For the text-containing cell, return its midpoint in [X, Y] coordinate format. 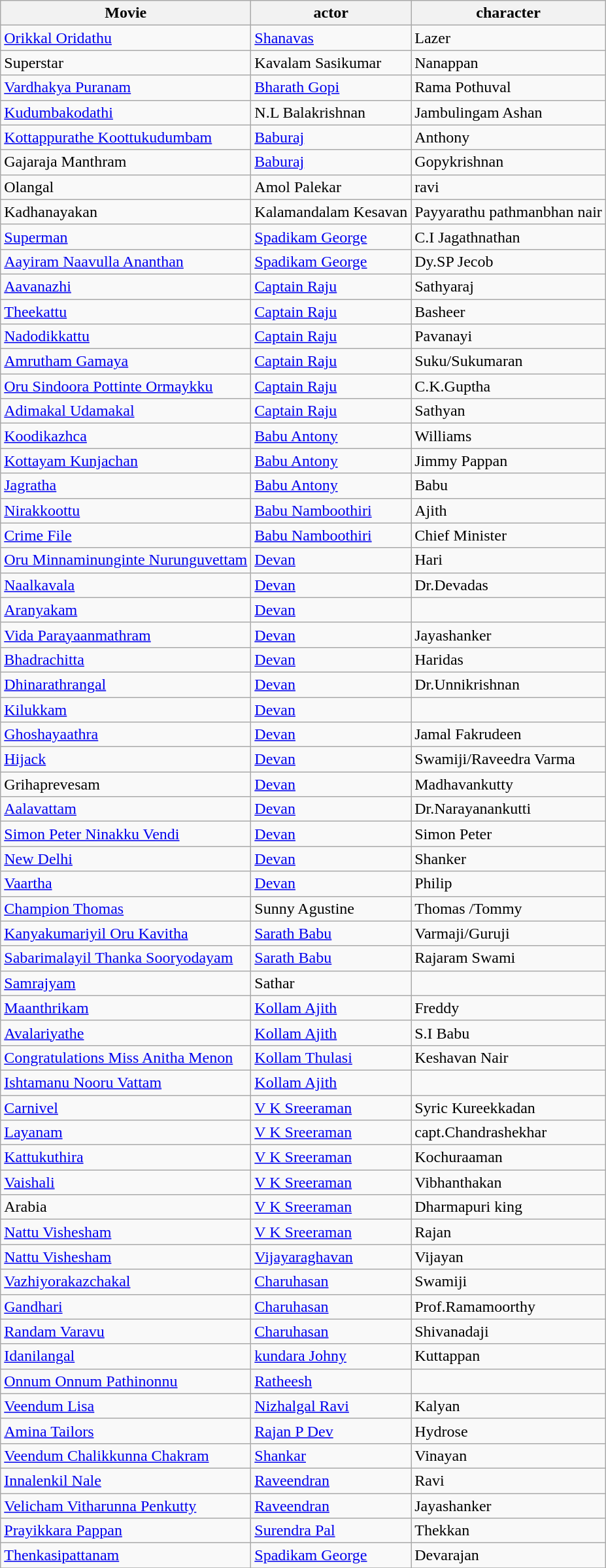
N.L Balakrishnan [331, 112]
Payyarathu pathmanbhan nair [509, 212]
Lazer [509, 38]
Dr.Narayanankutti [509, 809]
Koodikazhca [126, 436]
Sathyaraj [509, 286]
Ratheesh [331, 1381]
Chief Minister [509, 535]
Thekkan [509, 1531]
Rajan [509, 1232]
Jimmy Pappan [509, 461]
Vijayan [509, 1257]
Kollam Thulasi [331, 1058]
Vaartha [126, 884]
Layanam [126, 1133]
Nizhalgal Ravi [331, 1406]
Ravi [509, 1480]
Ajith [509, 510]
Swamiji [509, 1282]
Vinayan [509, 1456]
Carnivel [126, 1108]
Vaishali [126, 1182]
Maanthrikam [126, 1008]
Kudumbakodathi [126, 112]
Jamal Fakrudeen [509, 735]
Rama Pothuval [509, 88]
Jagratha [126, 486]
Kottayam Kunjachan [126, 461]
Nirakkoottu [126, 510]
Vazhiyorakazchakal [126, 1282]
ravi [509, 187]
Amrutham Gamaya [126, 361]
capt.Chandrashekhar [509, 1133]
Dhinarathrangal [126, 684]
Prof.Ramamoorthy [509, 1307]
Vardhakya Puranam [126, 88]
Idanilangal [126, 1356]
Pavanayi [509, 337]
Dr.Unnikrishnan [509, 684]
Madhavankutty [509, 784]
Suku/Sukumaran [509, 361]
Veendum Lisa [126, 1406]
Amol Palekar [331, 187]
Kalyan [509, 1406]
Aayiram Naavulla Ananthan [126, 261]
Bhadrachitta [126, 659]
Nanappan [509, 63]
Vibhanthakan [509, 1182]
Aalavattam [126, 809]
character [509, 13]
Kilukkam [126, 709]
Simon Peter [509, 834]
Oru Minnaminunginte Nurunguvettam [126, 560]
Olangal [126, 187]
Kalamandalam Kesavan [331, 212]
Syric Kureekkadan [509, 1108]
Sathar [331, 983]
Jambulingam Ashan [509, 112]
Veendum Chalikkunna Chakram [126, 1456]
Kadhanayakan [126, 212]
Devarajan [509, 1556]
Williams [509, 436]
Adimakal Udamakal [126, 411]
Grihaprevesam [126, 784]
Hari [509, 560]
Arabia [126, 1207]
Randam Varavu [126, 1331]
Kuttappan [509, 1356]
kundara Johny [331, 1356]
Prayikkara Pappan [126, 1531]
Gajaraja Manthram [126, 162]
Dharmapuri king [509, 1207]
Haridas [509, 659]
Theekattu [126, 312]
Aranyakam [126, 610]
Kochuraaman [509, 1158]
Bharath Gopi [331, 88]
Hijack [126, 759]
Dy.SP Jecob [509, 261]
Shanker [509, 859]
Sabarimalayil Thanka Sooryodayam [126, 958]
New Delhi [126, 859]
S.I Babu [509, 1033]
Aavanazhi [126, 286]
Velicham Vitharunna Penkutty [126, 1505]
Onnum Onnum Pathinonnu [126, 1381]
Gopykrishnan [509, 162]
Movie [126, 13]
Thomas /Tommy [509, 909]
Vida Parayaanmathram [126, 635]
Basheer [509, 312]
Ghoshayaathra [126, 735]
C.K.Guptha [509, 386]
Kavalam Sasikumar [331, 63]
Congratulations Miss Anitha Menon [126, 1058]
Varmaji/Guruji [509, 933]
Keshavan Nair [509, 1058]
Shivanadaji [509, 1331]
Superman [126, 237]
Gandhari [126, 1307]
Rajaram Swami [509, 958]
Kanyakumariyil Oru Kavitha [126, 933]
Nadodikkattu [126, 337]
Avalariyathe [126, 1033]
Dr.Devadas [509, 585]
Kattukuthira [126, 1158]
Vijayaraghavan [331, 1257]
Sunny Agustine [331, 909]
Thenkasipattanam [126, 1556]
actor [331, 13]
Surendra Pal [331, 1531]
Oru Sindoora Pottinte Ormaykku [126, 386]
Superstar [126, 63]
Naalkavala [126, 585]
Orikkal Oridathu [126, 38]
Crime File [126, 535]
Anthony [509, 137]
Sathyan [509, 411]
Shanavas [331, 38]
Innalenkil Nale [126, 1480]
Amina Tailors [126, 1431]
Ishtamanu Nooru Vattam [126, 1082]
Champion Thomas [126, 909]
Babu [509, 486]
Rajan P Dev [331, 1431]
Kottappurathe Koottukudumbam [126, 137]
Swamiji/Raveedra Varma [509, 759]
Philip [509, 884]
C.I Jagathnathan [509, 237]
Simon Peter Ninakku Vendi [126, 834]
Freddy [509, 1008]
Shankar [331, 1456]
Hydrose [509, 1431]
Samrajyam [126, 983]
